Capture the cell that displays the provided text and extract its (X, Y) central coordinate. 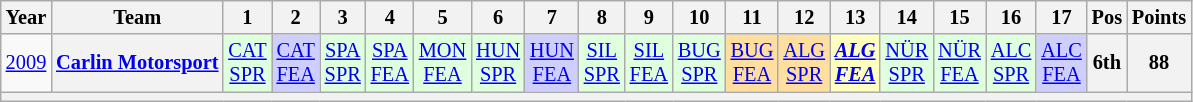
88 (1159, 63)
BUGSPR (700, 63)
HUNFEA (552, 63)
11 (752, 17)
9 (649, 17)
4 (390, 17)
BUGFEA (752, 63)
CATSPR (247, 63)
5 (442, 17)
2009 (26, 63)
10 (700, 17)
HUNSPR (498, 63)
ALGFEA (855, 63)
16 (1011, 17)
ALGSPR (804, 63)
SILSPR (602, 63)
6 (498, 17)
13 (855, 17)
2 (296, 17)
SPASPR (343, 63)
NÜRSPR (906, 63)
SPAFEA (390, 63)
Carlin Motorsport (137, 63)
Year (26, 17)
Points (1159, 17)
Pos (1107, 17)
NÜRFEA (960, 63)
6th (1107, 63)
3 (343, 17)
15 (960, 17)
7 (552, 17)
14 (906, 17)
ALCFEA (1061, 63)
CATFEA (296, 63)
MONFEA (442, 63)
Team (137, 17)
17 (1061, 17)
8 (602, 17)
ALCSPR (1011, 63)
SILFEA (649, 63)
1 (247, 17)
12 (804, 17)
